Determine the [x, y] coordinate at the center of the cell enclosing the given text.  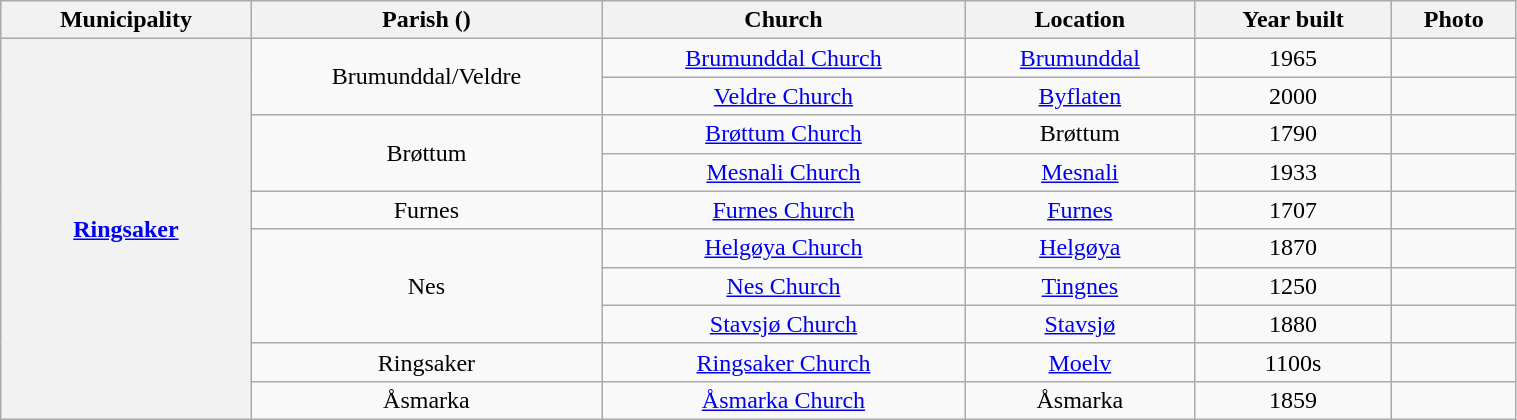
Stavsjø Church [784, 324]
1880 [1294, 324]
Helgøya Church [784, 248]
1933 [1294, 172]
Furnes Church [784, 210]
Church [784, 20]
Ringsaker Church [784, 362]
Photo [1454, 20]
Mesnali [1080, 172]
Nes Church [784, 286]
Åsmarka Church [784, 400]
Municipality [126, 20]
Nes [426, 286]
Brumunddal Church [784, 58]
1965 [1294, 58]
Moelv [1080, 362]
Byflaten [1080, 96]
2000 [1294, 96]
Mesnali Church [784, 172]
Year built [1294, 20]
Stavsjø [1080, 324]
Veldre Church [784, 96]
Tingnes [1080, 286]
1250 [1294, 286]
1859 [1294, 400]
1870 [1294, 248]
Location [1080, 20]
1100s [1294, 362]
Brumunddal [1080, 58]
Brøttum Church [784, 134]
1707 [1294, 210]
1790 [1294, 134]
Brumunddal/Veldre [426, 77]
Helgøya [1080, 248]
Parish () [426, 20]
